Determine the [x, y] coordinate at the center of the cell enclosing the given text.  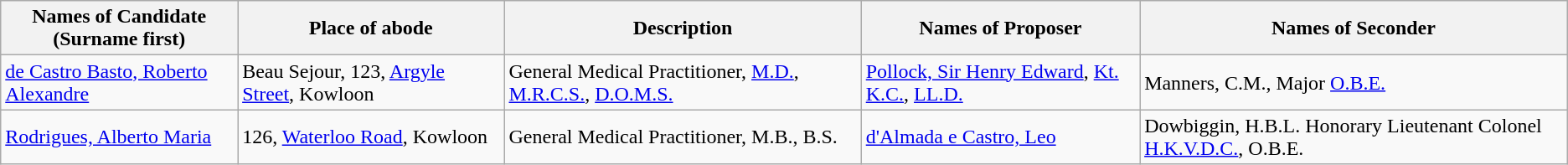
Dowbiggin, H.B.L. Honorary Lieutenant Colonel H.K.V.D.C., O.B.E. [1354, 137]
126, Waterloo Road, Kowloon [371, 137]
Names of Seconder [1354, 28]
Description [683, 28]
Rodrigues, Alberto Maria [119, 137]
Manners, C.M., Major O.B.E. [1354, 82]
General Medical Practitioner, M.B., B.S. [683, 137]
Place of abode [371, 28]
General Medical Practitioner, M.D., M.R.C.S., D.O.M.S. [683, 82]
Beau Sejour, 123, Argyle Street, Kowloon [371, 82]
d'Almada e Castro, Leo [1000, 137]
Pollock, Sir Henry Edward, Kt. K.C., LL.D. [1000, 82]
de Castro Basto, Roberto Alexandre [119, 82]
Names of Proposer [1000, 28]
Names of Candidate(Surname first) [119, 28]
